Search for the cell housing the specified text and yield its [x, y] center coordinate. 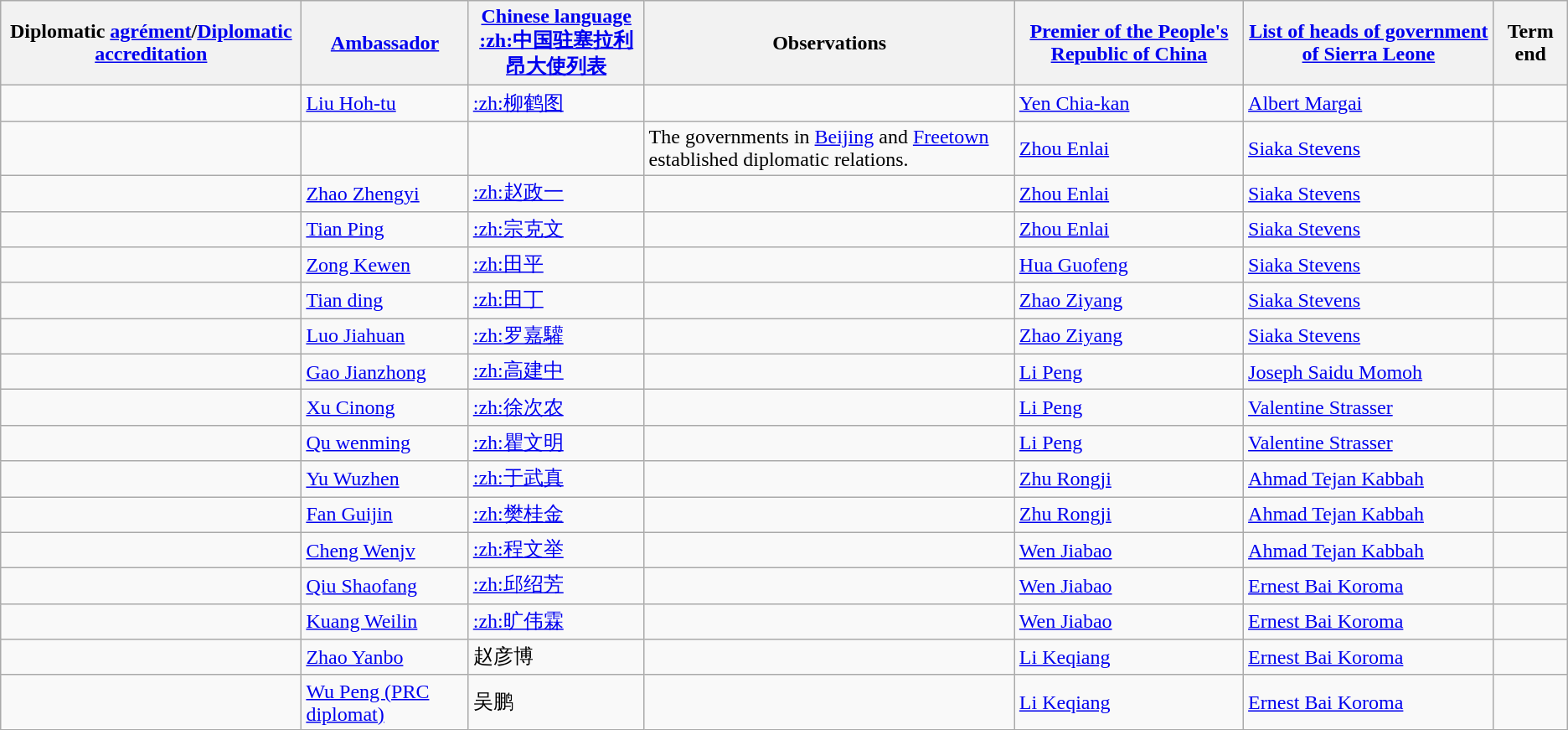
Premier of the People's Republic of China [1129, 44]
:zh:田平 [556, 265]
Zong Kewen [385, 265]
:zh:高建中 [556, 372]
:zh:樊桂金 [556, 515]
Chinese language:zh:中国驻塞拉利昂大使列表 [556, 44]
:zh:于武真 [556, 479]
:zh:旷伟霖 [556, 622]
Liu Hoh-tu [385, 104]
:zh:程文举 [556, 550]
:zh:徐次农 [556, 407]
Tian Ping [385, 230]
Ambassador [385, 44]
Qu wenming [385, 443]
Joseph Saidu Momoh [1369, 372]
Hua Guofeng [1129, 265]
:zh:瞿文明 [556, 443]
Qiu Shaofang [385, 587]
Zhao Zhengyi [385, 193]
:zh:宗克文 [556, 230]
Gao Jianzhong [385, 372]
Tian ding [385, 300]
:zh:邱绍芳 [556, 587]
Observations [829, 44]
Cheng Wenjv [385, 550]
Diplomatic agrément/Diplomatic accreditation [151, 44]
Xu Cinong [385, 407]
Yen Chia-kan [1129, 104]
吴鹏 [556, 702]
Term end [1530, 44]
The governments in Beijing and Freetown established diplomatic relations. [829, 148]
赵彦博 [556, 657]
Wu Peng (PRC diplomat) [385, 702]
Fan Guijin [385, 515]
Zhao Yanbo [385, 657]
Yu Wuzhen [385, 479]
:zh:赵政一 [556, 193]
Luo Jiahuan [385, 337]
:zh:田丁 [556, 300]
:zh:罗嘉驩 [556, 337]
:zh:柳鹤图 [556, 104]
Albert Margai [1369, 104]
Kuang Weilin [385, 622]
List of heads of government of Sierra Leone [1369, 44]
